Identify which cell holds the provided text, then report its [x, y] central coordinate. 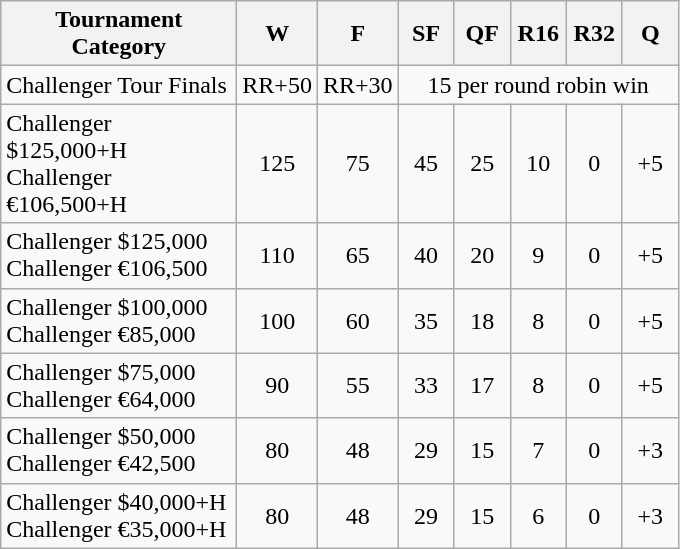
6 [538, 516]
Challenger $100,000 Challenger €85,000 [119, 320]
110 [278, 256]
Q [650, 34]
40 [426, 256]
Challenger $75,000 Challenger €64,000 [119, 386]
W [278, 34]
Challenger $50,000 Challenger €42,500 [119, 450]
R32 [594, 34]
18 [482, 320]
125 [278, 164]
9 [538, 256]
F [358, 34]
QF [482, 34]
33 [426, 386]
20 [482, 256]
55 [358, 386]
Tournament Category [119, 34]
90 [278, 386]
17 [482, 386]
RR+30 [358, 85]
7 [538, 450]
Challenger $40,000+H Challenger €35,000+H [119, 516]
SF [426, 34]
75 [358, 164]
15 per round robin win [538, 85]
Challenger Tour Finals [119, 85]
35 [426, 320]
100 [278, 320]
25 [482, 164]
RR+50 [278, 85]
60 [358, 320]
Challenger $125,000 Challenger €106,500 [119, 256]
R16 [538, 34]
45 [426, 164]
Challenger $125,000+H Challenger €106,500+H [119, 164]
10 [538, 164]
65 [358, 256]
